For the text-containing cell, return its midpoint in (X, Y) coordinate format. 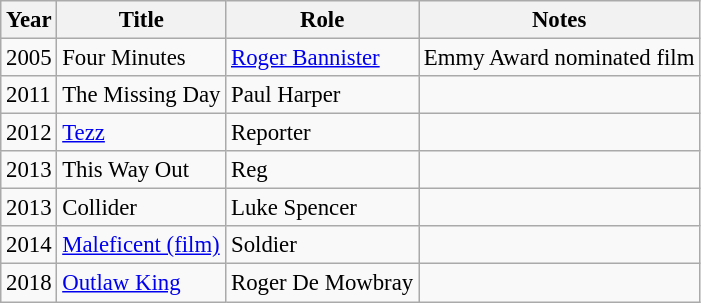
2005 (29, 58)
Role (322, 20)
Collider (142, 208)
2014 (29, 245)
Notes (560, 20)
2011 (29, 95)
Soldier (322, 245)
Maleficent (film) (142, 245)
Roger De Mowbray (322, 283)
Title (142, 20)
Luke Spencer (322, 208)
Roger Bannister (322, 58)
Paul Harper (322, 95)
Reg (322, 170)
Four Minutes (142, 58)
The Missing Day (142, 95)
Emmy Award nominated film (560, 58)
Year (29, 20)
This Way Out (142, 170)
Reporter (322, 133)
Tezz (142, 133)
2012 (29, 133)
2018 (29, 283)
Outlaw King (142, 283)
